Return the (X, Y) coordinate for the center point of the cell that contains the specified text.  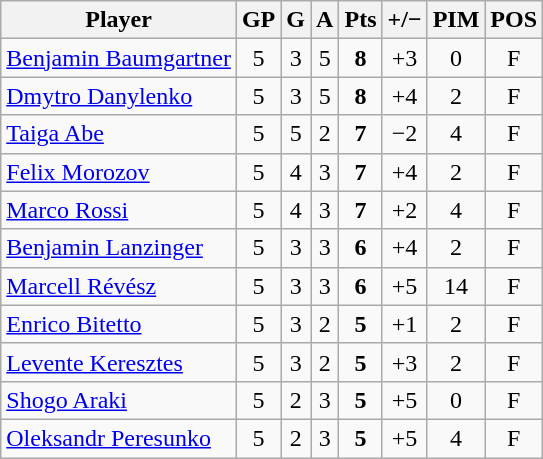
Felix Morozov (119, 172)
+/− (404, 20)
A (325, 20)
Player (119, 20)
14 (456, 286)
Marcell Révész (119, 286)
Taiga Abe (119, 134)
Dmytro Danylenko (119, 96)
Benjamin Baumgartner (119, 58)
Levente Keresztes (119, 362)
POS (514, 20)
+1 (404, 324)
−2 (404, 134)
Pts (360, 20)
G (296, 20)
Enrico Bitetto (119, 324)
Shogo Araki (119, 400)
GP (258, 20)
Oleksandr Peresunko (119, 438)
Marco Rossi (119, 210)
+2 (404, 210)
PIM (456, 20)
Benjamin Lanzinger (119, 248)
